Capture the cell that displays the provided text and extract its [X, Y] central coordinate. 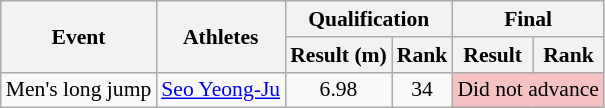
6.98 [338, 90]
Seo Yeong-Ju [220, 90]
Result [492, 55]
34 [422, 90]
Result (m) [338, 55]
Event [79, 36]
Qualification [368, 19]
Did not advance [528, 90]
Men's long jump [79, 90]
Final [528, 19]
Athletes [220, 36]
